Return the [X, Y] coordinate for the center point of the cell that contains the specified text.  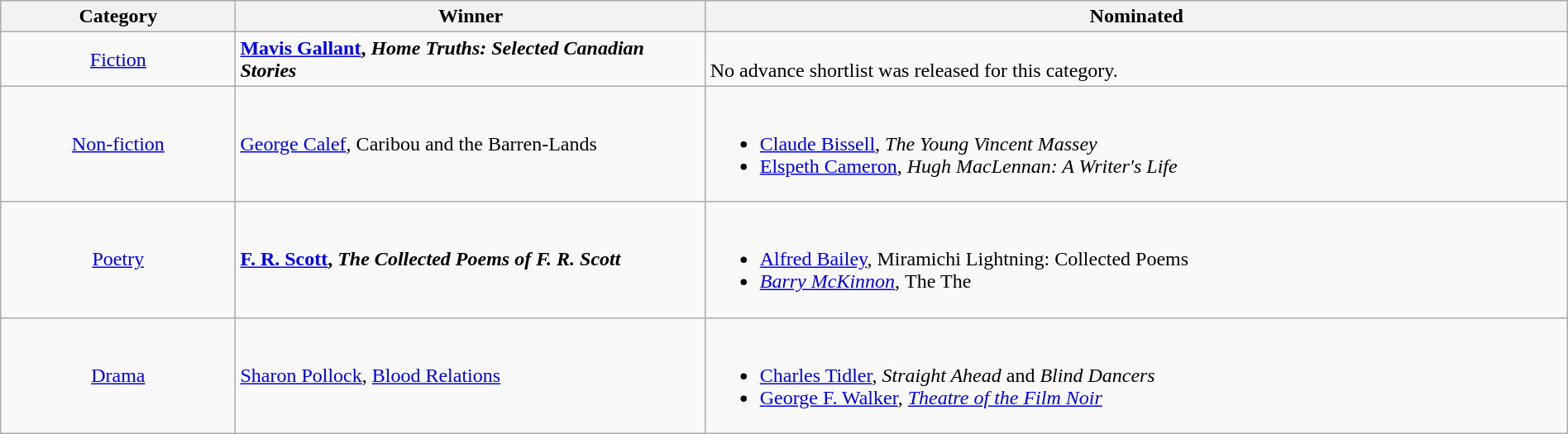
Mavis Gallant, Home Truths: Selected Canadian Stories [471, 60]
Non-fiction [118, 144]
Claude Bissell, The Young Vincent MasseyElspeth Cameron, Hugh MacLennan: A Writer's Life [1136, 144]
Charles Tidler, Straight Ahead and Blind DancersGeorge F. Walker, Theatre of the Film Noir [1136, 375]
Drama [118, 375]
No advance shortlist was released for this category. [1136, 60]
Alfred Bailey, Miramichi Lightning: Collected PoemsBarry McKinnon, The The [1136, 260]
Fiction [118, 60]
Nominated [1136, 17]
Poetry [118, 260]
F. R. Scott, The Collected Poems of F. R. Scott [471, 260]
George Calef, Caribou and the Barren-Lands [471, 144]
Winner [471, 17]
Sharon Pollock, Blood Relations [471, 375]
Category [118, 17]
